Search for the cell housing the specified text and yield its (x, y) center coordinate. 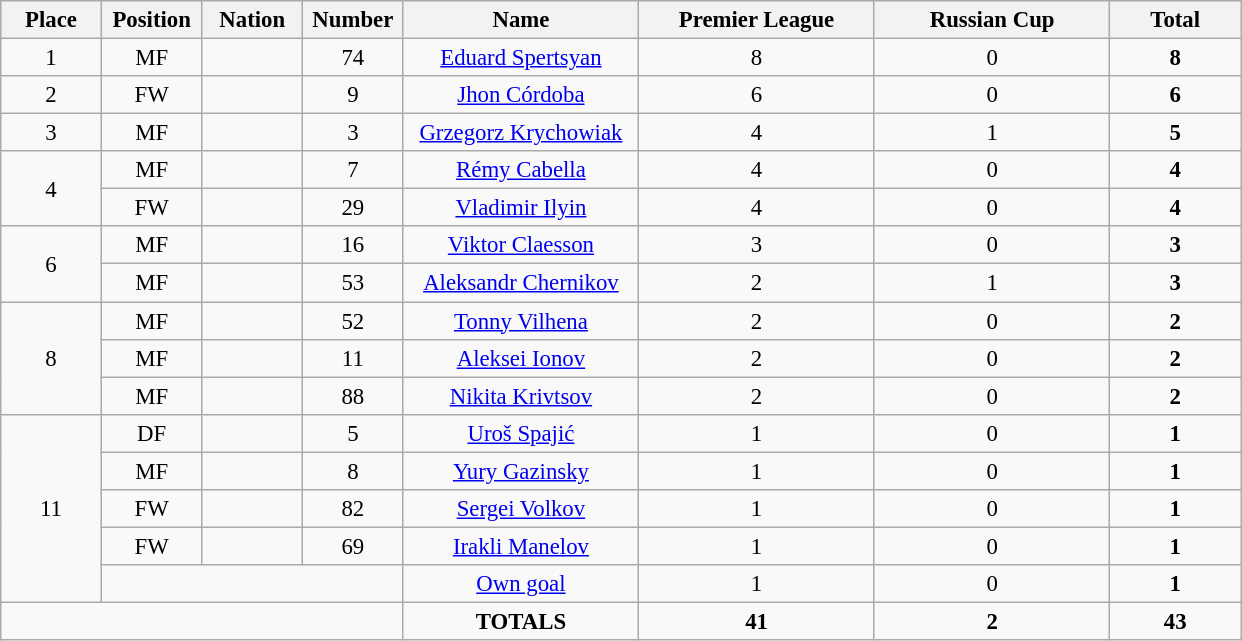
Tonny Vilhena (521, 321)
16 (354, 245)
Nikita Krivtsov (521, 396)
Grzegorz Krychowiak (521, 133)
Nation (252, 20)
74 (354, 58)
Rémy Cabella (521, 170)
Place (52, 20)
Aleksei Ionov (521, 358)
41 (757, 621)
Russian Cup (992, 20)
Vladimir Ilyin (521, 208)
Own goal (521, 584)
9 (354, 95)
Number (354, 20)
52 (354, 321)
Premier League (757, 20)
69 (354, 546)
82 (354, 509)
88 (354, 396)
Eduard Spertsyan (521, 58)
Viktor Claesson (521, 245)
43 (1176, 621)
Name (521, 20)
Total (1176, 20)
DF (152, 433)
Irakli Manelov (521, 546)
Position (152, 20)
Aleksandr Chernikov (521, 283)
Uroš Spajić (521, 433)
53 (354, 283)
Jhon Córdoba (521, 95)
7 (354, 170)
29 (354, 208)
Sergei Volkov (521, 509)
TOTALS (521, 621)
Yury Gazinsky (521, 471)
